Return the (X, Y) coordinate for the center point of the cell that contains the specified text.  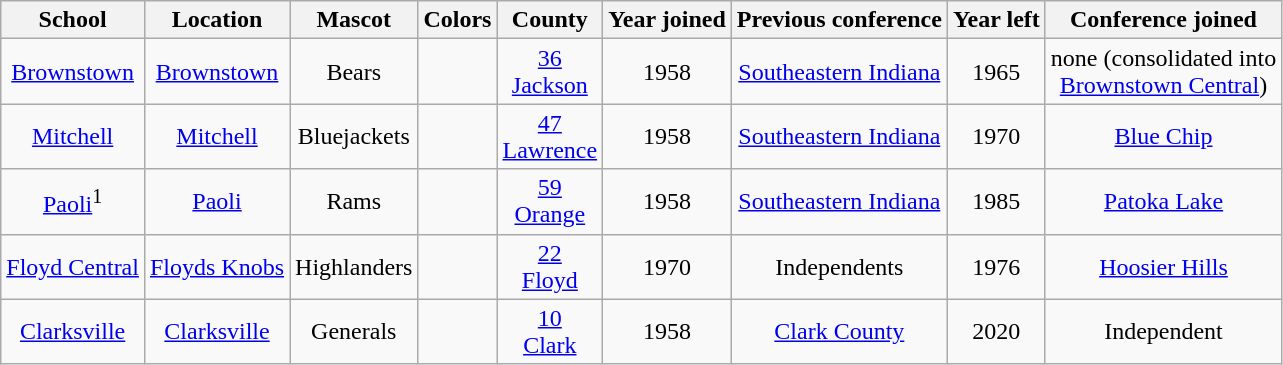
Rams (354, 202)
Floyd Central (73, 266)
Generals (354, 332)
10 Clark (550, 332)
Paoli1 (73, 202)
Year joined (668, 20)
School (73, 20)
1976 (996, 266)
59 Orange (550, 202)
36 Jackson (550, 72)
Blue Chip (1163, 136)
Paoli (216, 202)
Bluejackets (354, 136)
Highlanders (354, 266)
County (550, 20)
Floyds Knobs (216, 266)
1985 (996, 202)
22 Floyd (550, 266)
Location (216, 20)
Colors (458, 20)
Mascot (354, 20)
Independents (839, 266)
Hoosier Hills (1163, 266)
Independent (1163, 332)
Year left (996, 20)
Clark County (839, 332)
Previous conference (839, 20)
47 Lawrence (550, 136)
2020 (996, 332)
Conference joined (1163, 20)
1965 (996, 72)
none (consolidated into Brownstown Central) (1163, 72)
Bears (354, 72)
Patoka Lake (1163, 202)
